Extract the [x, y] coordinate from the center of the cell holding the provided text.  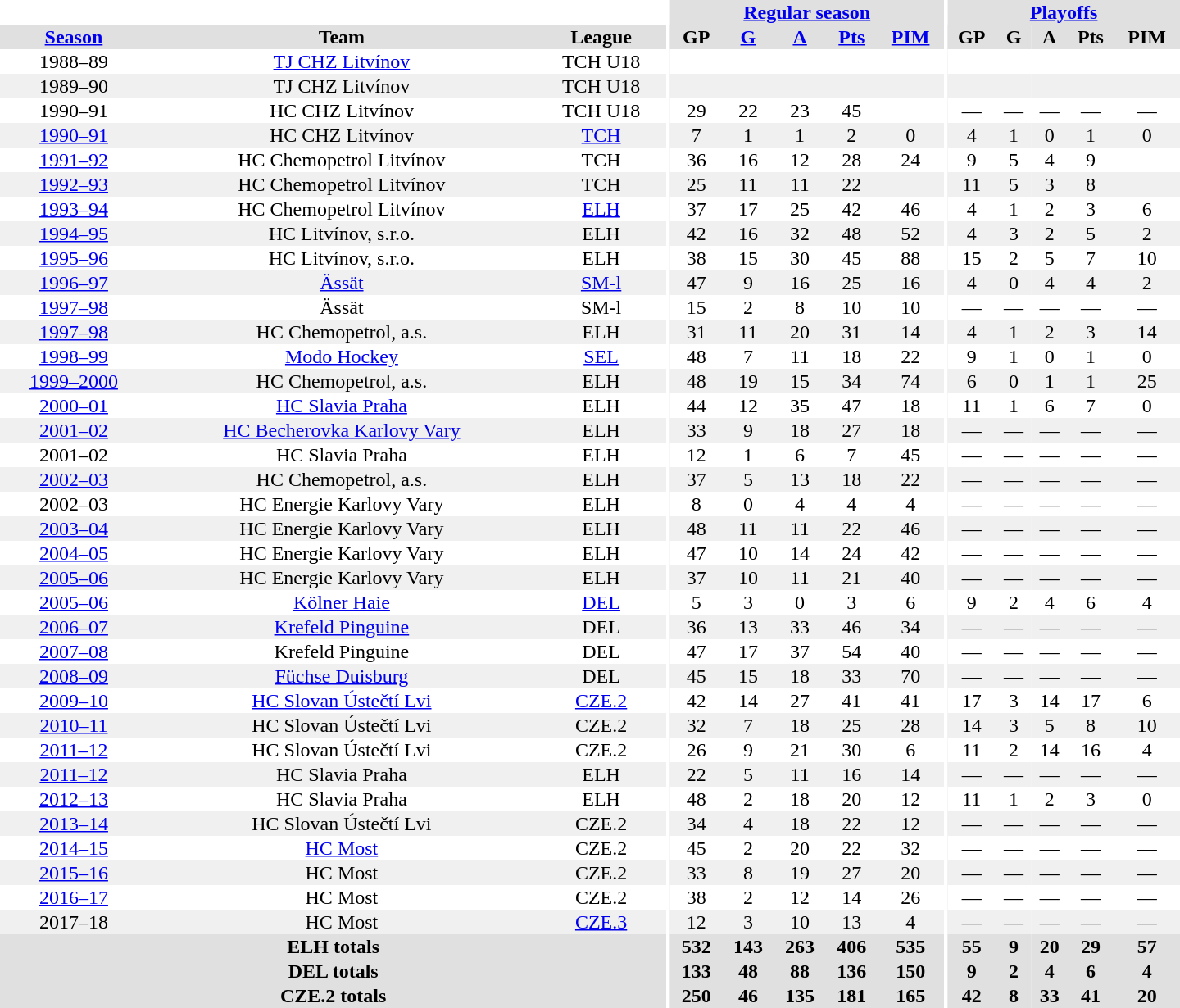
2014–15 [74, 848]
2012–13 [74, 799]
35 [800, 406]
1994–95 [74, 234]
165 [910, 996]
1992–93 [74, 184]
535 [910, 947]
57 [1147, 947]
54 [852, 652]
2013–14 [74, 824]
2006–07 [74, 627]
532 [697, 947]
44 [697, 406]
23 [800, 111]
CZE.3 [601, 922]
2016–17 [74, 897]
133 [697, 971]
Team [342, 37]
Regular season [806, 12]
143 [747, 947]
ELH totals [333, 947]
Modo Hockey [342, 356]
250 [697, 996]
2003–04 [74, 529]
1998–99 [74, 356]
1988–89 [74, 61]
Füchse Duisburg [342, 676]
406 [852, 947]
135 [800, 996]
Playoffs [1064, 12]
2017–18 [74, 922]
Season [74, 37]
1993–94 [74, 209]
2004–05 [74, 553]
2007–08 [74, 652]
150 [910, 971]
2009–10 [74, 701]
136 [852, 971]
1995–96 [74, 258]
1996–97 [74, 283]
1989–90 [74, 86]
League [601, 37]
263 [800, 947]
52 [910, 234]
HC Becherovka Karlovy Vary [342, 430]
55 [972, 947]
181 [852, 996]
74 [910, 381]
1999–2000 [74, 381]
SEL [601, 356]
DEL totals [333, 971]
Kölner Haie [342, 602]
CZE.2 totals [333, 996]
2000–01 [74, 406]
2015–16 [74, 873]
70 [910, 676]
2010–11 [74, 725]
1991–92 [74, 160]
2008–09 [74, 676]
